Extract the (x, y) coordinate from the center of the cell holding the provided text.  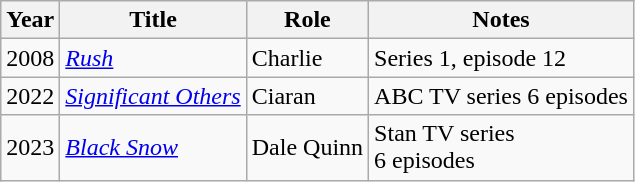
Title (153, 20)
Stan TV series6 episodes (502, 148)
Dale Quinn (307, 148)
2023 (30, 148)
Series 1, episode 12 (502, 58)
Rush (153, 58)
ABC TV series 6 episodes (502, 96)
Notes (502, 20)
Charlie (307, 58)
Significant Others (153, 96)
2008 (30, 58)
Ciaran (307, 96)
2022 (30, 96)
Role (307, 20)
Black Snow (153, 148)
Year (30, 20)
